Identify which cell holds the provided text, then report its (x, y) central coordinate. 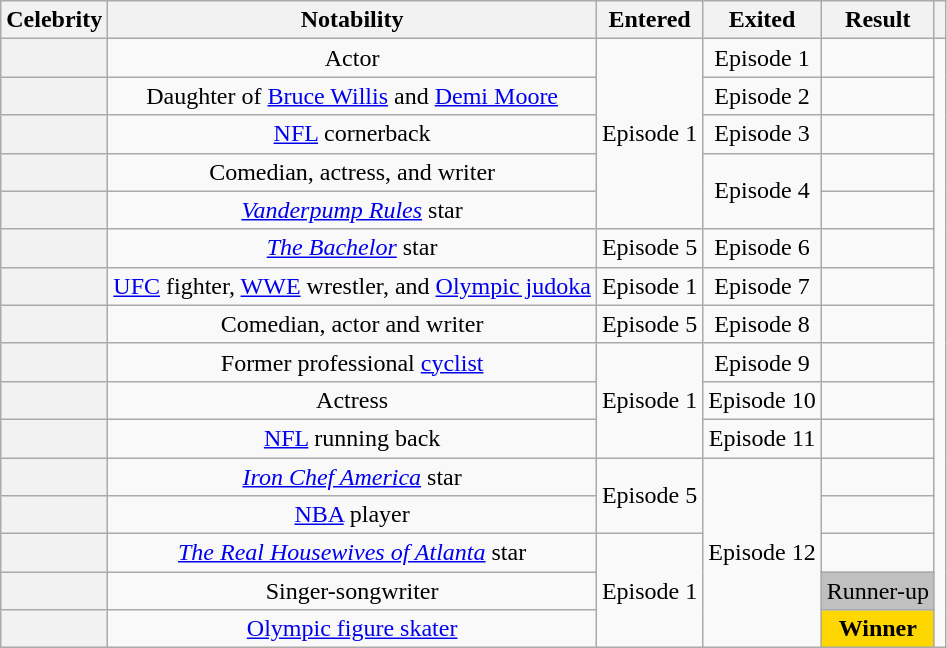
Episode 4 (762, 191)
Winner (878, 629)
UFC fighter, WWE wrestler, and Olympic judoka (352, 286)
Former professional cyclist (352, 362)
NBA player (352, 515)
Episode 7 (762, 286)
Comedian, actress, and writer (352, 172)
Iron Chef America star (352, 477)
Notability (352, 20)
Celebrity (54, 20)
Episode 6 (762, 248)
Episode 10 (762, 400)
Episode 12 (762, 553)
Runner-up (878, 591)
Singer-songwriter (352, 591)
Actress (352, 400)
The Bachelor star (352, 248)
Episode 2 (762, 96)
Entered (649, 20)
NFL running back (352, 438)
Vanderpump Rules star (352, 210)
NFL cornerback (352, 134)
Olympic figure skater (352, 629)
Exited (762, 20)
The Real Housewives of Atlanta star (352, 553)
Daughter of Bruce Willis and Demi Moore (352, 96)
Episode 3 (762, 134)
Actor (352, 58)
Episode 11 (762, 438)
Result (878, 20)
Episode 8 (762, 324)
Comedian, actor and writer (352, 324)
Episode 9 (762, 362)
